Return the (x, y) coordinate for the center point of the cell that contains the specified text.  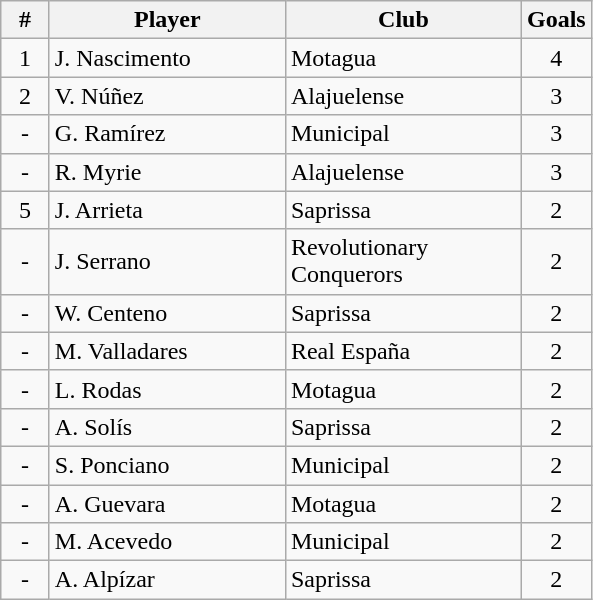
# (26, 20)
J. Nascimento (167, 58)
1 (26, 58)
5 (26, 210)
M. Valladares (167, 351)
A. Alpízar (167, 580)
R. Myrie (167, 172)
S. Ponciano (167, 465)
G. Ramírez (167, 134)
Club (403, 20)
M. Acevedo (167, 542)
Revolutionary Conquerors (403, 262)
J. Arrieta (167, 210)
Player (167, 20)
V. Núñez (167, 96)
A. Guevara (167, 503)
4 (556, 58)
W. Centeno (167, 313)
Real España (403, 351)
L. Rodas (167, 389)
A. Solís (167, 427)
J. Serrano (167, 262)
Goals (556, 20)
